From the cell containing the given text, extract its center point as [x, y] coordinate. 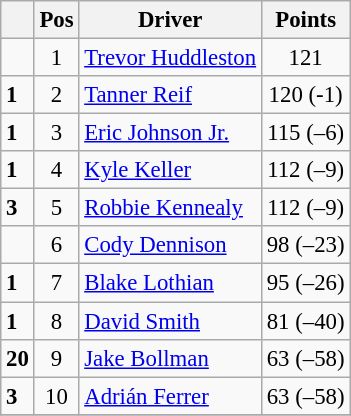
Kyle Keller [170, 170]
8 [56, 321]
10 [56, 396]
7 [56, 283]
Eric Johnson Jr. [170, 133]
2 [56, 95]
4 [56, 170]
Robbie Kennealy [170, 208]
95 (–26) [305, 283]
81 (–40) [305, 321]
Adrián Ferrer [170, 396]
Trevor Huddleston [170, 58]
Cody Dennison [170, 245]
Driver [170, 20]
Blake Lothian [170, 283]
6 [56, 245]
115 (–6) [305, 133]
120 (-1) [305, 95]
Pos [56, 20]
Jake Bollman [170, 358]
121 [305, 58]
98 (–23) [305, 245]
5 [56, 208]
David Smith [170, 321]
20 [18, 358]
9 [56, 358]
Tanner Reif [170, 95]
Points [305, 20]
